Scan for the cell matching the given text and deliver its (X, Y) coordinate at center. 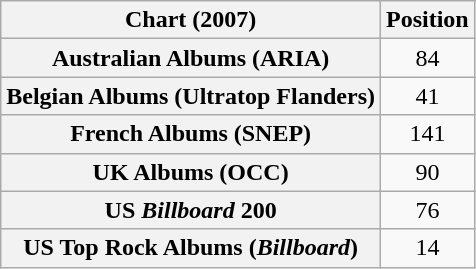
84 (428, 58)
Belgian Albums (Ultratop Flanders) (191, 96)
14 (428, 248)
French Albums (SNEP) (191, 134)
Position (428, 20)
76 (428, 210)
US Top Rock Albums (Billboard) (191, 248)
UK Albums (OCC) (191, 172)
90 (428, 172)
Chart (2007) (191, 20)
141 (428, 134)
US Billboard 200 (191, 210)
Australian Albums (ARIA) (191, 58)
41 (428, 96)
